Return the (X, Y) coordinate for the center point of the cell that contains the specified text.  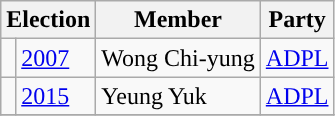
Yeung Yuk (178, 96)
Election (48, 20)
Party (297, 20)
Member (178, 20)
2007 (56, 58)
2015 (56, 96)
Wong Chi-yung (178, 58)
